Determine the (x, y) coordinate at the center of the cell enclosing the given text.  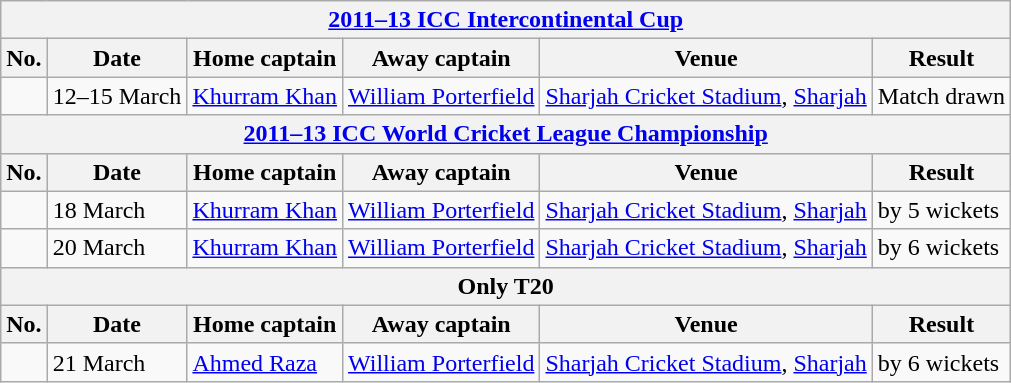
Match drawn (941, 96)
20 March (117, 248)
2011–13 ICC World Cricket League Championship (506, 134)
Ahmed Raza (265, 362)
2011–13 ICC Intercontinental Cup (506, 20)
21 March (117, 362)
12–15 March (117, 96)
by 5 wickets (941, 210)
Only T20 (506, 286)
18 March (117, 210)
